Provide the (x, y) coordinate of the cell's center where the given text is located.  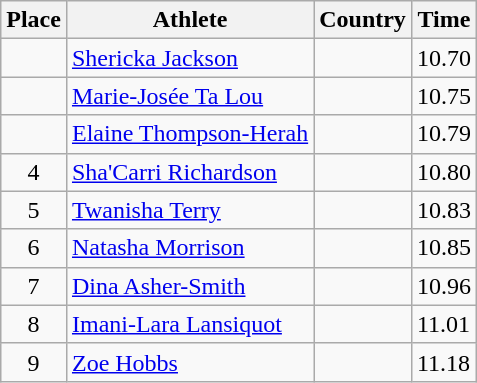
8 (34, 324)
Place (34, 20)
Athlete (190, 20)
10.80 (444, 172)
9 (34, 362)
Natasha Morrison (190, 248)
Zoe Hobbs (190, 362)
11.18 (444, 362)
Imani-Lara Lansiquot (190, 324)
4 (34, 172)
7 (34, 286)
10.79 (444, 134)
10.85 (444, 248)
Country (363, 20)
Elaine Thompson-Herah (190, 134)
10.83 (444, 210)
Dina Asher-Smith (190, 286)
Shericka Jackson (190, 58)
11.01 (444, 324)
10.96 (444, 286)
10.70 (444, 58)
5 (34, 210)
10.75 (444, 96)
Sha'Carri Richardson (190, 172)
6 (34, 248)
Marie-Josée Ta Lou (190, 96)
Time (444, 20)
Twanisha Terry (190, 210)
